Provide the [x, y] coordinate of the cell's center where the given text is located.  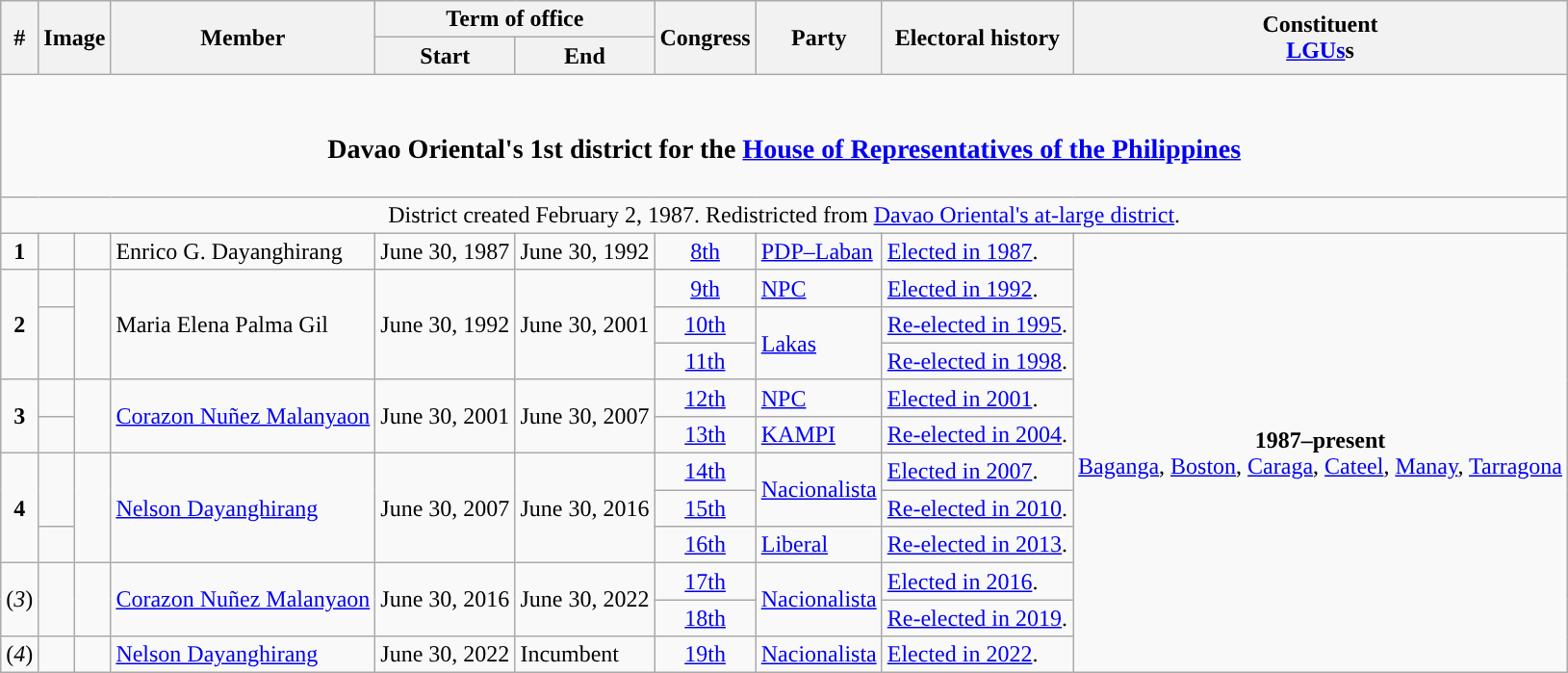
Re-elected in 2004. [977, 434]
Re-elected in 2019. [977, 618]
Elected in 2022. [977, 655]
Start [445, 56]
(3) [19, 600]
1 [19, 251]
16th [705, 545]
# [19, 38]
Incumbent [585, 655]
13th [705, 434]
Lakas [818, 343]
Re-elected in 1998. [977, 361]
4 [19, 508]
End [585, 56]
Liberal [818, 545]
Congress [705, 38]
Elected in 2016. [977, 582]
18th [705, 618]
Re-elected in 2010. [977, 508]
Elected in 2001. [977, 398]
19th [705, 655]
Electoral history [977, 38]
1987–presentBaganga, Boston, Caraga, Cateel, Manay, Tarragona [1321, 453]
12th [705, 398]
Davao Oriental's 1st district for the House of Representatives of the Philippines [784, 135]
2 [19, 324]
Party [818, 38]
ConstituentLGUss [1321, 38]
Term of office [515, 19]
Image [75, 38]
Elected in 1987. [977, 251]
Re-elected in 2013. [977, 545]
Re-elected in 1995. [977, 324]
3 [19, 416]
(4) [19, 655]
Enrico G. Dayanghirang [243, 251]
June 30, 1987 [445, 251]
Member [243, 38]
District created February 2, 1987. Redistricted from Davao Oriental's at-large district. [784, 215]
9th [705, 288]
14th [705, 472]
Maria Elena Palma Gil [243, 324]
Elected in 1992. [977, 288]
PDP–Laban [818, 251]
10th [705, 324]
KAMPI [818, 434]
Elected in 2007. [977, 472]
8th [705, 251]
11th [705, 361]
15th [705, 508]
17th [705, 582]
